For the text-containing cell, return its midpoint in [x, y] coordinate format. 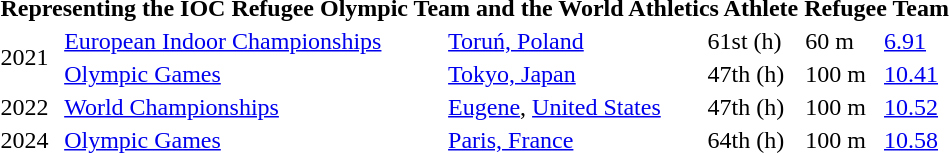
60 m [842, 41]
Eugene, United States [575, 107]
Tokyo, Japan [575, 74]
Olympic Games [254, 74]
World Championships [254, 107]
61st (h) [754, 41]
Toruń, Poland [575, 41]
European Indoor Championships [254, 41]
